From the cell containing the given text, extract its center point as (x, y) coordinate. 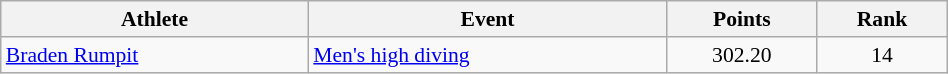
14 (882, 55)
Men's high diving (488, 55)
Athlete (155, 19)
302.20 (742, 55)
Rank (882, 19)
Braden Rumpit (155, 55)
Points (742, 19)
Event (488, 19)
